Search for the cell housing the specified text and yield its [x, y] center coordinate. 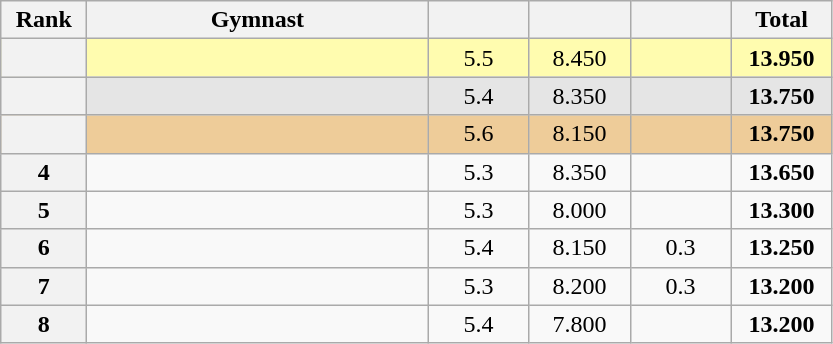
Gymnast [258, 20]
8.000 [580, 210]
Total [782, 20]
13.300 [782, 210]
13.650 [782, 172]
7 [44, 286]
5 [44, 210]
13.250 [782, 248]
8.200 [580, 286]
4 [44, 172]
5.5 [478, 58]
5.6 [478, 134]
Rank [44, 20]
6 [44, 248]
8.450 [580, 58]
13.950 [782, 58]
7.800 [580, 324]
8 [44, 324]
